Provide the (X, Y) coordinate of the cell's center where the given text is located.  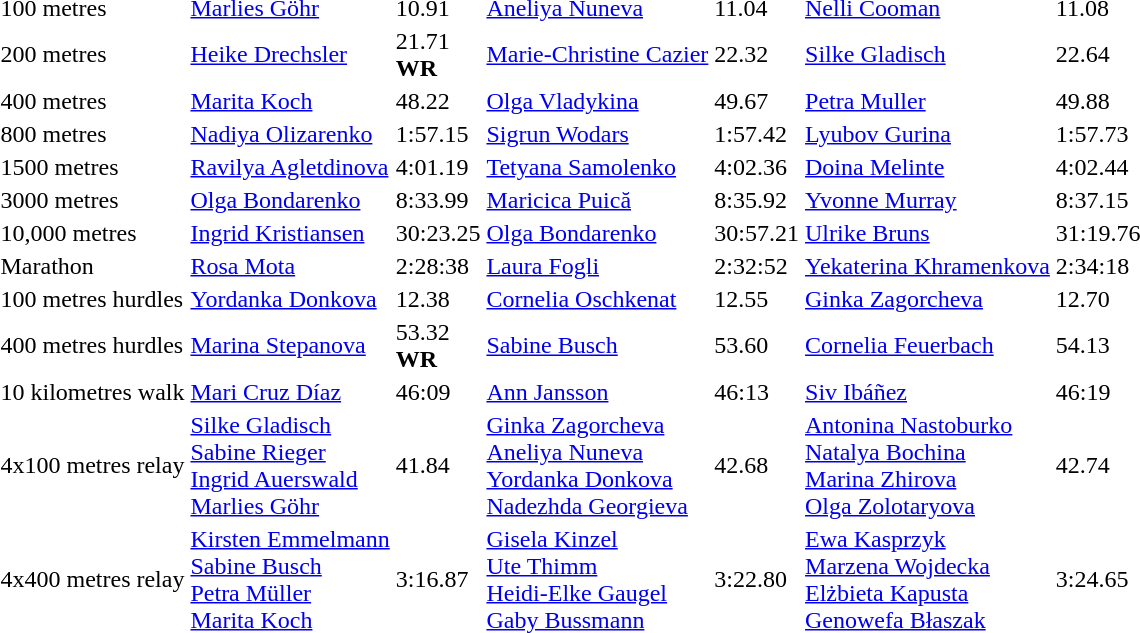
Petra Muller (928, 101)
1:57.42 (757, 134)
Doina Melinte (928, 167)
46:13 (757, 392)
Silke Gladisch (928, 54)
Cornelia Oschkenat (598, 299)
12.38 (438, 299)
Ginka ZagorchevaAneliya NunevaYordanka DonkovaNadezhda Georgieva (598, 466)
30:57.21 (757, 233)
Yordanka Donkova (290, 299)
41.84 (438, 466)
21.71WR (438, 54)
Yekaterina Khramenkova (928, 266)
Laura Fogli (598, 266)
Ginka Zagorcheva (928, 299)
Cornelia Feuerbach (928, 346)
8:33.99 (438, 200)
48.22 (438, 101)
Rosa Mota (290, 266)
2:28:38 (438, 266)
Tetyana Samolenko (598, 167)
49.67 (757, 101)
Ann Jansson (598, 392)
Maricica Puică (598, 200)
Ingrid Kristiansen (290, 233)
Marita Koch (290, 101)
8:35.92 (757, 200)
4:01.19 (438, 167)
53.32WR (438, 346)
Ulrike Bruns (928, 233)
Lyubov Gurina (928, 134)
Silke GladischSabine RiegerIngrid AuerswaldMarlies Göhr (290, 466)
Sigrun Wodars (598, 134)
53.60 (757, 346)
Mari Cruz Díaz (290, 392)
1:57.15 (438, 134)
4:02.36 (757, 167)
22.32 (757, 54)
Sabine Busch (598, 346)
12.55 (757, 299)
Nadiya Olizarenko (290, 134)
Marie-Christine Cazier (598, 54)
Ravilya Agletdinova (290, 167)
Antonina Nastoburko Natalya Bochina Marina Zhirova Olga Zolotaryova (928, 466)
46:09 (438, 392)
Marina Stepanova (290, 346)
30:23.25 (438, 233)
2:32:52 (757, 266)
Siv Ibáñez (928, 392)
Olga Vladykina (598, 101)
42.68 (757, 466)
Yvonne Murray (928, 200)
Heike Drechsler (290, 54)
